Extract the [X, Y] coordinate from the center of the cell holding the provided text.  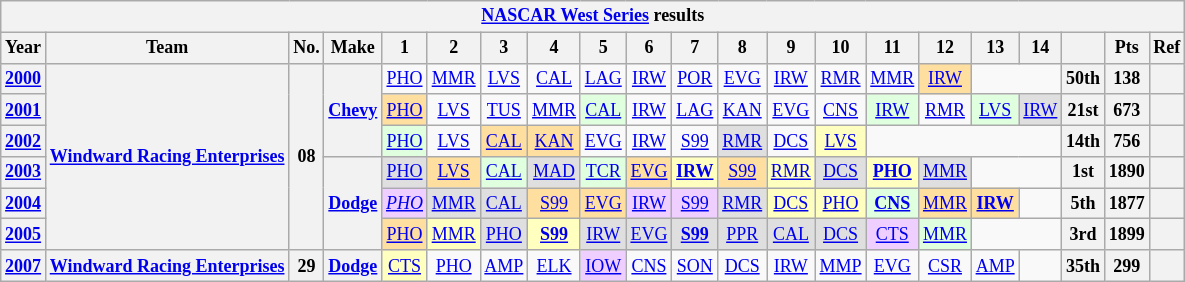
10 [840, 48]
Year [24, 48]
MMP [840, 266]
MAD [554, 172]
14th [1084, 140]
7 [695, 48]
2 [454, 48]
14 [1040, 48]
2004 [24, 204]
CSR [946, 266]
5th [1084, 204]
ELK [554, 266]
299 [1126, 266]
6 [649, 48]
3 [504, 48]
8 [742, 48]
13 [995, 48]
IOW [603, 266]
50th [1084, 78]
2005 [24, 234]
21st [1084, 110]
No. [306, 48]
1877 [1126, 204]
29 [306, 266]
PPR [742, 234]
POR [695, 78]
NASCAR West Series results [593, 16]
673 [1126, 110]
12 [946, 48]
Ref [1167, 48]
3rd [1084, 234]
TUS [504, 110]
11 [892, 48]
1 [405, 48]
2007 [24, 266]
Pts [1126, 48]
2003 [24, 172]
Chevy [353, 110]
1890 [1126, 172]
Team [166, 48]
2002 [24, 140]
TCR [603, 172]
SON [695, 266]
1899 [1126, 234]
Make [353, 48]
138 [1126, 78]
756 [1126, 140]
08 [306, 156]
5 [603, 48]
2000 [24, 78]
1st [1084, 172]
4 [554, 48]
9 [792, 48]
2001 [24, 110]
35th [1084, 266]
